Return [X, Y] of the center of cell containing provided text 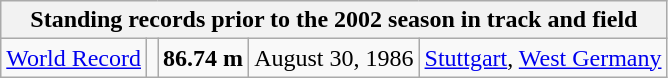
86.74 m [204, 58]
Standing records prior to the 2002 season in track and field [334, 20]
World Record [74, 58]
Stuttgart, West Germany [543, 58]
August 30, 1986 [334, 58]
